Output the [X, Y] coordinate of the center of the cell containing the given text.  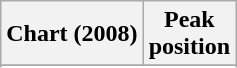
Peakposition [189, 34]
Chart (2008) [72, 34]
